Locate the cell with the specified text and output its [x, y] center coordinate. 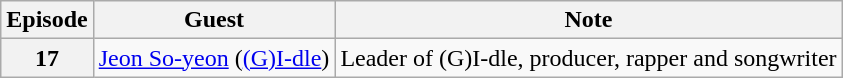
Note [588, 20]
Jeon So-yeon ((G)I-dle) [214, 58]
Leader of (G)I-dle, producer, rapper and songwriter [588, 58]
Guest [214, 20]
17 [47, 58]
Episode [47, 20]
